Locate the cell with the specified text and output its [X, Y] center coordinate. 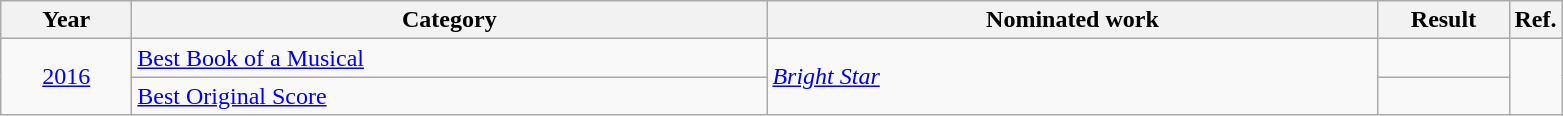
Year [66, 20]
Ref. [1536, 20]
Result [1444, 20]
Best Book of a Musical [450, 58]
Category [450, 20]
2016 [66, 77]
Best Original Score [450, 96]
Bright Star [1072, 77]
Nominated work [1072, 20]
